Extract the [x, y] coordinate from the center of the cell holding the provided text.  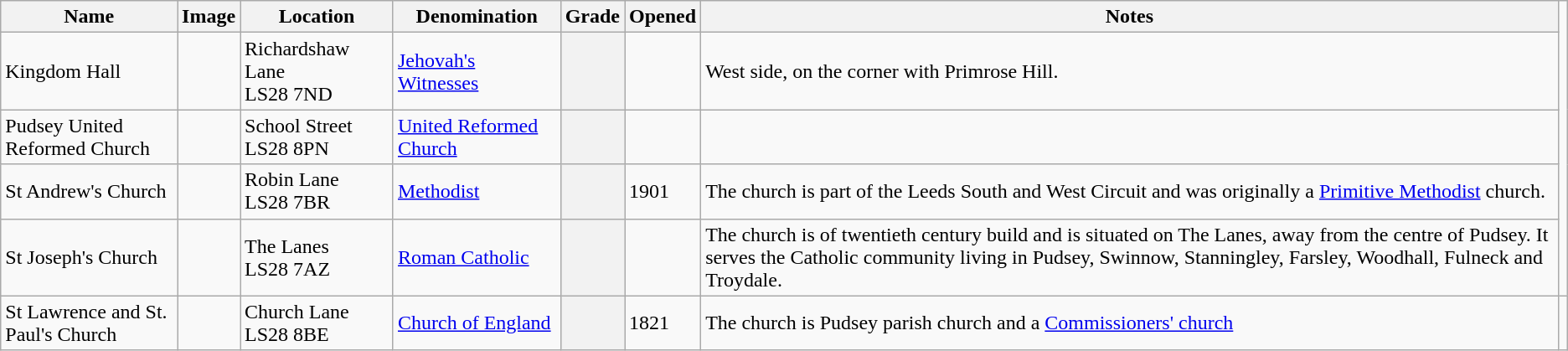
Image [209, 17]
West side, on the corner with Primrose Hill. [1130, 71]
1821 [663, 323]
1901 [663, 191]
Methodist [477, 191]
Robin LaneLS28 7BR [317, 191]
Pudsey United Reformed Church [89, 137]
Location [317, 17]
Richardshaw LaneLS28 7ND [317, 71]
The church is part of the Leeds South and West Circuit and was originally a Primitive Methodist church. [1130, 191]
The church is Pudsey parish church and a Commissioners' church [1130, 323]
Jehovah's Witnesses [477, 71]
The LanesLS28 7AZ [317, 257]
Roman Catholic [477, 257]
Grade [592, 17]
United Reformed Church [477, 137]
St Lawrence and St. Paul's Church [89, 323]
Opened [663, 17]
St Joseph's Church [89, 257]
St Andrew's Church [89, 191]
Church Lane LS28 8BE [317, 323]
Denomination [477, 17]
Notes [1130, 17]
Name [89, 17]
Kingdom Hall [89, 71]
School StreetLS28 8PN [317, 137]
Church of England [477, 323]
